Return the (x, y) coordinate for the center point of the cell that contains the specified text.  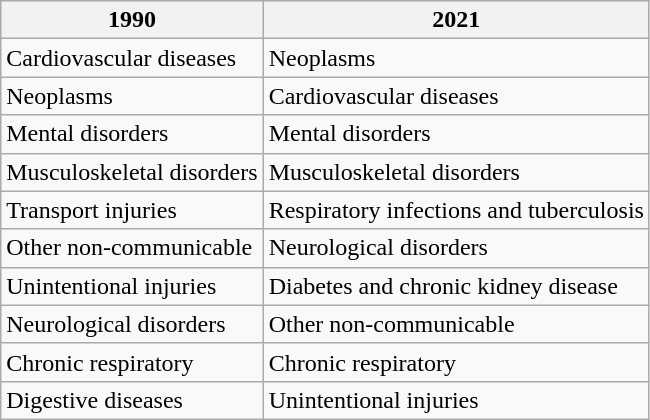
Respiratory infections and tuberculosis (456, 210)
1990 (132, 20)
Transport injuries (132, 210)
Digestive diseases (132, 400)
2021 (456, 20)
Diabetes and chronic kidney disease (456, 286)
